Locate the cell with the specified text and output its (x, y) center coordinate. 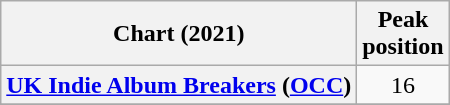
Chart (2021) (179, 34)
UK Indie Album Breakers (OCC) (179, 85)
Peak position (403, 34)
16 (403, 85)
